Extract the (X, Y) coordinate from the center of the cell holding the provided text.  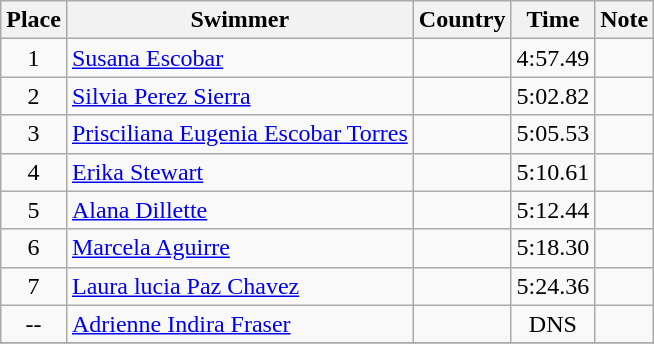
Prisciliana Eugenia Escobar Torres (240, 134)
1 (34, 58)
Erika Stewart (240, 172)
6 (34, 248)
Alana Dillette (240, 210)
5:10.61 (553, 172)
Susana Escobar (240, 58)
7 (34, 286)
Adrienne Indira Fraser (240, 324)
4 (34, 172)
3 (34, 134)
5:24.36 (553, 286)
5:12.44 (553, 210)
5:05.53 (553, 134)
-- (34, 324)
5 (34, 210)
Silvia Perez Sierra (240, 96)
DNS (553, 324)
Swimmer (240, 20)
4:57.49 (553, 58)
Country (462, 20)
Note (624, 20)
Place (34, 20)
Marcela Aguirre (240, 248)
5:18.30 (553, 248)
Time (553, 20)
5:02.82 (553, 96)
2 (34, 96)
Laura lucia Paz Chavez (240, 286)
